Identify which cell holds the provided text, then report its [x, y] central coordinate. 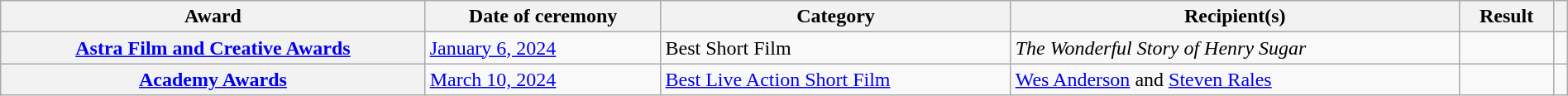
January 6, 2024 [543, 48]
Best Live Action Short Film [835, 79]
Category [835, 17]
Date of ceremony [543, 17]
Award [213, 17]
Wes Anderson and Steven Rales [1235, 79]
Recipient(s) [1235, 17]
Academy Awards [213, 79]
Result [1506, 17]
March 10, 2024 [543, 79]
Astra Film and Creative Awards [213, 48]
Best Short Film [835, 48]
The Wonderful Story of Henry Sugar [1235, 48]
